Determine the (X, Y) coordinate at the center of the cell enclosing the given text.  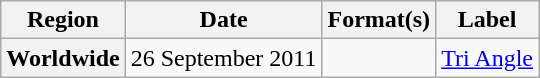
Worldwide (63, 58)
Format(s) (379, 20)
26 September 2011 (224, 58)
Region (63, 20)
Label (488, 20)
Date (224, 20)
Tri Angle (488, 58)
